Extract the [X, Y] coordinate from the center of the cell holding the provided text.  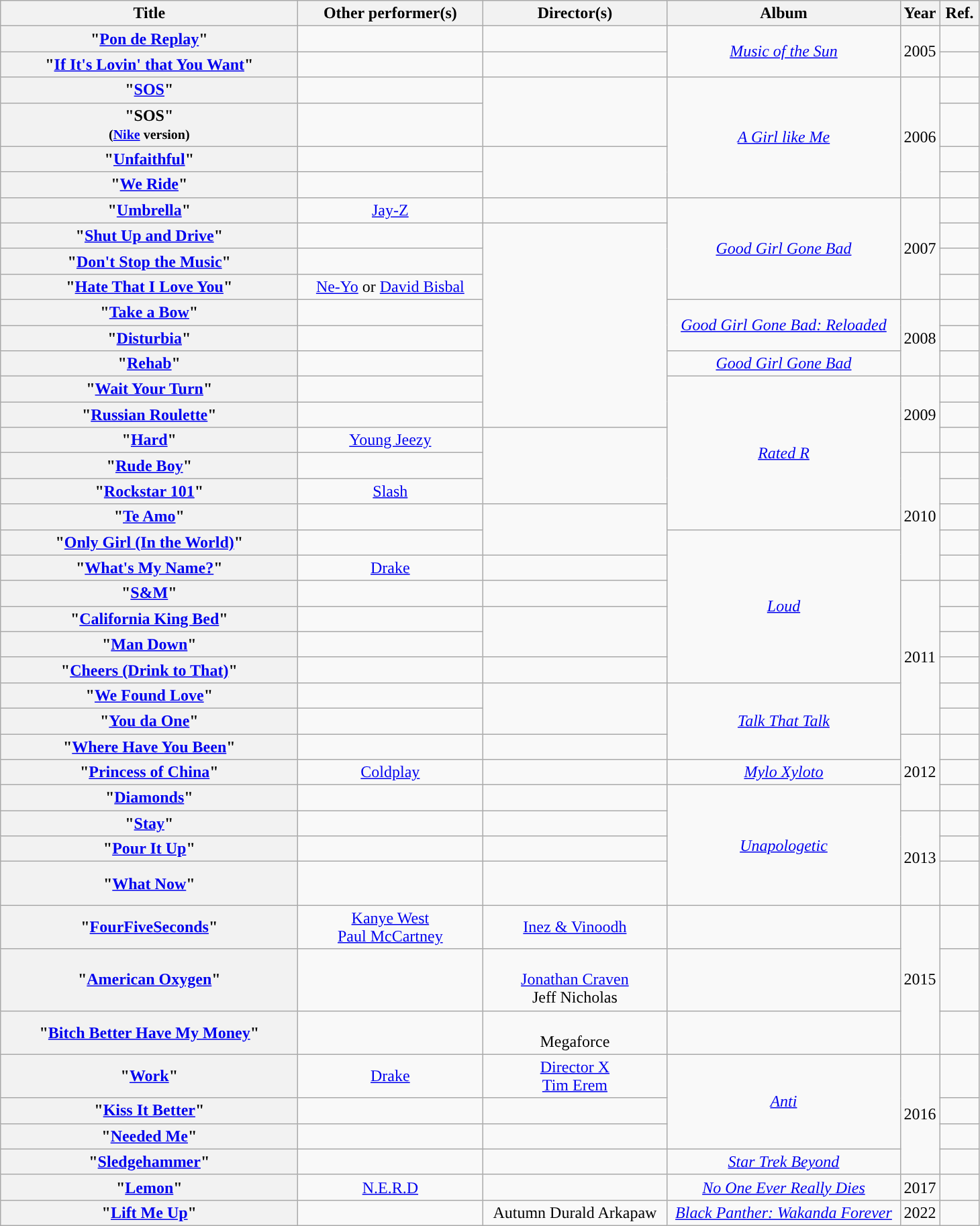
2005 [920, 52]
"Stay" [149, 823]
Anti [784, 1102]
"Work" [149, 1076]
2011 [920, 657]
"Rehab" [149, 364]
Ne-Yo or David Bisbal [391, 287]
Star Trek Beyond [784, 1162]
"Russian Roulette" [149, 415]
2006 [920, 137]
Young Jeezy [391, 440]
Slash [391, 491]
"Lift Me Up" [149, 1213]
"Lemon" [149, 1187]
Director X Tim Erem [575, 1076]
Music of the Sun [784, 52]
Jay-Z [391, 210]
Talk That Talk [784, 721]
Megaforce [575, 1032]
Kanye West Paul McCartney [391, 927]
"We Found Love" [149, 695]
N.E.R.D [391, 1187]
2009 [920, 415]
Good Girl Gone Bad: Reloaded [784, 325]
"Diamonds" [149, 798]
Director(s) [575, 13]
"What's My Name?" [149, 568]
"SOS" (Nike version) [149, 125]
2015 [920, 980]
"Pon de Replay" [149, 39]
Loud [784, 606]
"You da One" [149, 721]
Mylo Xyloto [784, 772]
2012 [920, 772]
"Pour It Up" [149, 849]
2007 [920, 248]
"What Now" [149, 883]
Jonathan Craven Jeff Nicholas [575, 980]
"Take a Bow" [149, 312]
"Disturbia" [149, 338]
"Unfaithful" [149, 159]
Album [784, 13]
2008 [920, 338]
"American Oxygen" [149, 980]
"FourFiveSeconds" [149, 927]
"S&M" [149, 593]
"Sledgehammer" [149, 1162]
"Rockstar 101" [149, 491]
"We Ride" [149, 185]
"Don't Stop the Music" [149, 261]
Coldplay [391, 772]
2016 [920, 1114]
2013 [920, 858]
Title [149, 13]
"Te Amo" [149, 517]
No One Ever Really Dies [784, 1187]
"Hard" [149, 440]
"Where Have You Been" [149, 747]
"Princess of China" [149, 772]
"Hate That I Love You" [149, 287]
"Wait Your Turn" [149, 389]
Unapologetic [784, 846]
"Rude Boy" [149, 466]
"If It's Lovin' that You Want" [149, 64]
"Man Down" [149, 644]
"SOS" [149, 90]
2017 [920, 1187]
Other performer(s) [391, 13]
"Needed Me" [149, 1136]
Black Panther: Wakanda Forever [784, 1213]
Rated R [784, 453]
"Cheers (Drink to That)" [149, 670]
"California King Bed" [149, 619]
2010 [920, 517]
Autumn Durald Arkapaw [575, 1213]
"Umbrella" [149, 210]
"Bitch Better Have My Money" [149, 1032]
"Kiss It Better" [149, 1111]
Ref. [960, 13]
Inez & Vinoodh [575, 927]
A Girl like Me [784, 137]
"Only Girl (In the World)" [149, 542]
Year [920, 13]
2022 [920, 1213]
"Shut Up and Drive" [149, 236]
